Scan for the cell matching the given text and deliver its [x, y] coordinate at center. 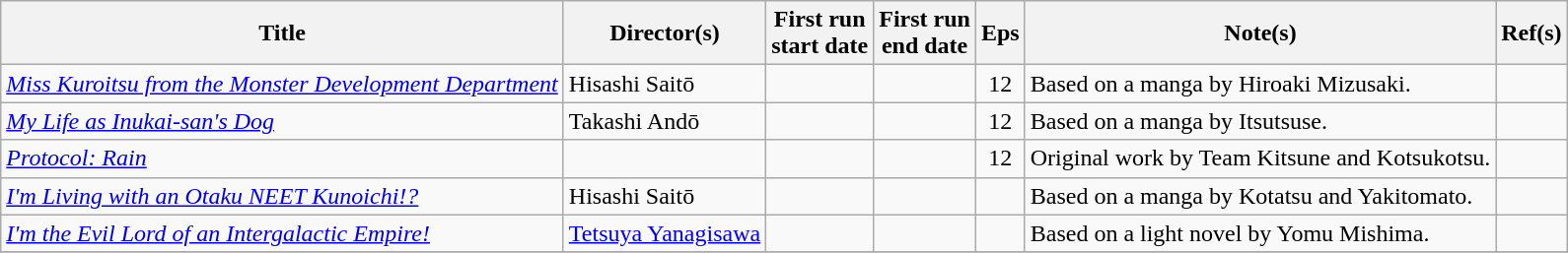
Based on a manga by Itsutsuse. [1260, 121]
Eps [1000, 33]
Based on a light novel by Yomu Mishima. [1260, 233]
Title [282, 33]
Ref(s) [1532, 33]
First runend date [925, 33]
Director(s) [665, 33]
My Life as Inukai-san's Dog [282, 121]
I'm Living with an Otaku NEET Kunoichi!? [282, 196]
Original work by Team Kitsune and Kotsukotsu. [1260, 158]
Miss Kuroitsu from the Monster Development Department [282, 84]
Protocol: Rain [282, 158]
I'm the Evil Lord of an Intergalactic Empire! [282, 233]
Takashi Andō [665, 121]
Note(s) [1260, 33]
Based on a manga by Kotatsu and Yakitomato. [1260, 196]
Tetsuya Yanagisawa [665, 233]
First runstart date [820, 33]
Based on a manga by Hiroaki Mizusaki. [1260, 84]
